Search for the cell housing the specified text and yield its [X, Y] center coordinate. 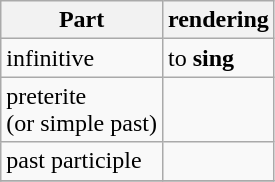
rendering [218, 20]
past participle [82, 161]
Part [82, 20]
to sing [218, 58]
infinitive [82, 58]
preterite (or simple past) [82, 110]
